Identify which cell holds the provided text, then report its [X, Y] central coordinate. 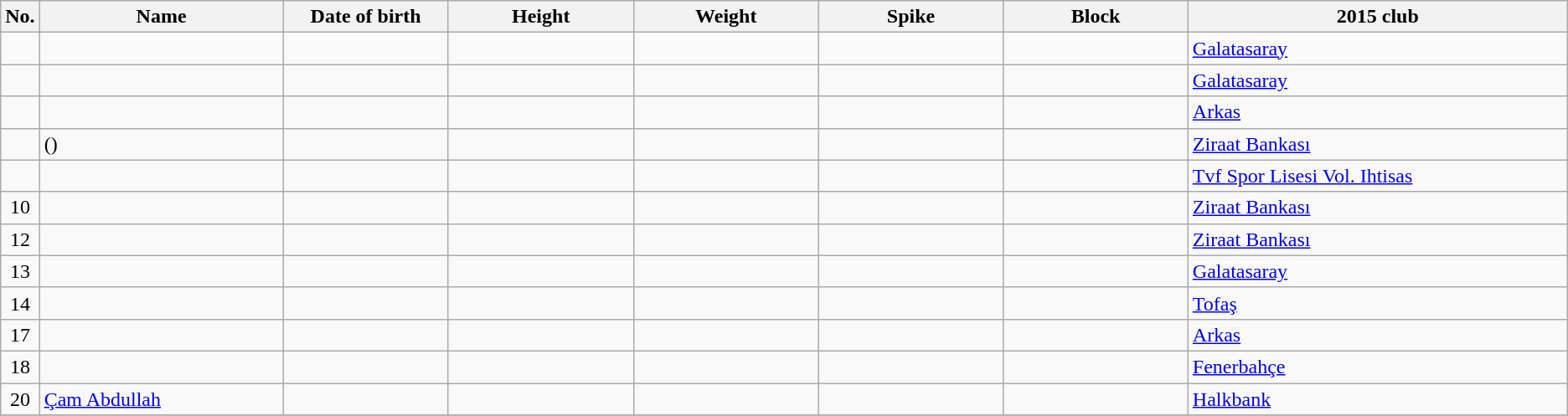
Height [541, 17]
() [161, 144]
Çam Abdullah [161, 399]
Name [161, 17]
12 [20, 239]
Tofaş [1377, 303]
13 [20, 271]
20 [20, 399]
18 [20, 367]
Block [1096, 17]
Weight [725, 17]
14 [20, 303]
10 [20, 208]
17 [20, 335]
Halkbank [1377, 399]
No. [20, 17]
Fenerbahçe [1377, 367]
2015 club [1377, 17]
Spike [910, 17]
Tvf Spor Lisesi Vol. Ihtisas [1377, 176]
Date of birth [365, 17]
